Provide the (X, Y) coordinate of the cell's center where the given text is located.  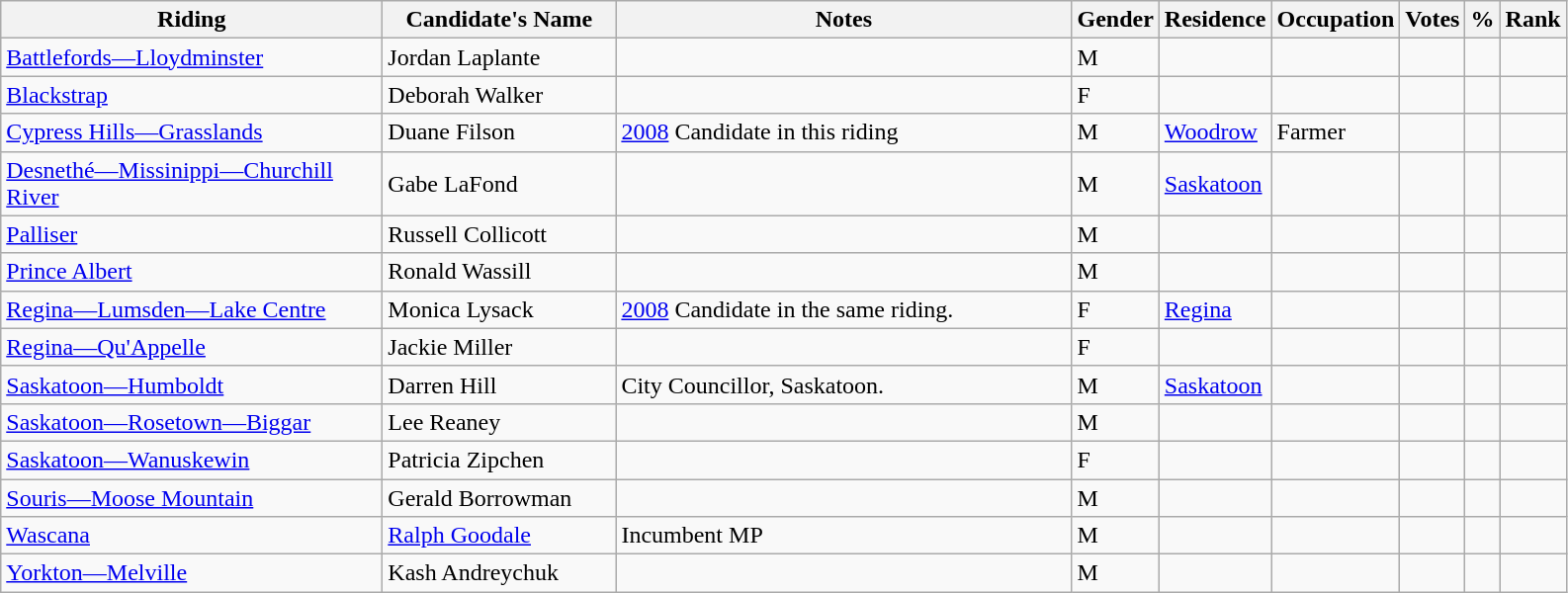
Ronald Wassill (499, 272)
% (1483, 20)
Ralph Goodale (499, 536)
Saskatoon—Wanuskewin (192, 460)
Yorkton—Melville (192, 573)
Candidate's Name (499, 20)
2008 Candidate in the same riding. (844, 309)
Lee Reaney (499, 422)
Wascana (192, 536)
Deborah Walker (499, 95)
Saskatoon—Rosetown—Biggar (192, 422)
Patricia Zipchen (499, 460)
Votes (1433, 20)
Prince Albert (192, 272)
Residence (1215, 20)
Notes (844, 20)
Desnethé—Missinippi—Churchill River (192, 184)
Regina (1215, 309)
Farmer (1336, 132)
Cypress Hills—Grasslands (192, 132)
Russell Collicott (499, 234)
Gabe LaFond (499, 184)
Palliser (192, 234)
Monica Lysack (499, 309)
Gender (1115, 20)
Blackstrap (192, 95)
Gerald Borrowman (499, 497)
Battlefords—Lloydminster (192, 57)
Occupation (1336, 20)
Jordan Laplante (499, 57)
City Councillor, Saskatoon. (844, 384)
2008 Candidate in this riding (844, 132)
Riding (192, 20)
Jackie Miller (499, 347)
Regina—Lumsden—Lake Centre (192, 309)
Kash Andreychuk (499, 573)
Woodrow (1215, 132)
Darren Hill (499, 384)
Saskatoon—Humboldt (192, 384)
Duane Filson (499, 132)
Souris—Moose Mountain (192, 497)
Regina—Qu'Appelle (192, 347)
Rank (1532, 20)
Incumbent MP (844, 536)
